Extract the [X, Y] coordinate from the center of the cell holding the provided text.  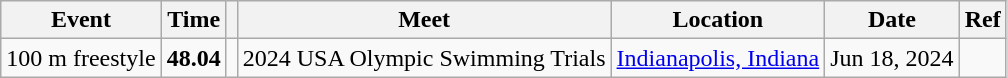
2024 USA Olympic Swimming Trials [424, 58]
Indianapolis, Indiana [718, 58]
100 m freestyle [81, 58]
Event [81, 20]
Jun 18, 2024 [892, 58]
Date [892, 20]
Time [194, 20]
Meet [424, 20]
48.04 [194, 58]
Ref [982, 20]
Location [718, 20]
